Provide the (x, y) coordinate of the cell's center where the given text is located.  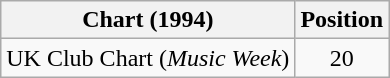
20 (342, 58)
Position (342, 20)
UK Club Chart (Music Week) (148, 58)
Chart (1994) (148, 20)
